Output the [X, Y] coordinate of the center of the cell containing the given text.  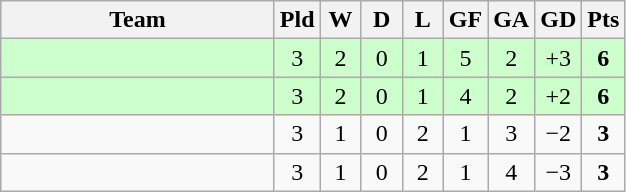
GD [558, 20]
−2 [558, 134]
L [422, 20]
GF [465, 20]
−3 [558, 172]
Team [138, 20]
D [382, 20]
+3 [558, 58]
Pts [604, 20]
W [340, 20]
5 [465, 58]
GA [512, 20]
+2 [558, 96]
Pld [297, 20]
